Pinpoint the cell where the given text exists, returning its (X, Y) midpoint coordinate. 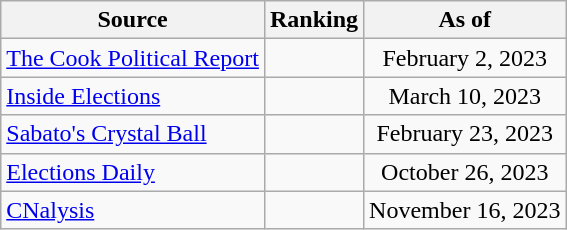
October 26, 2023 (465, 172)
February 2, 2023 (465, 58)
Sabato's Crystal Ball (133, 134)
February 23, 2023 (465, 134)
The Cook Political Report (133, 58)
As of (465, 20)
Ranking (314, 20)
Elections Daily (133, 172)
Source (133, 20)
November 16, 2023 (465, 210)
CNalysis (133, 210)
March 10, 2023 (465, 96)
Inside Elections (133, 96)
